Extract the (x, y) coordinate from the center of the cell holding the provided text.  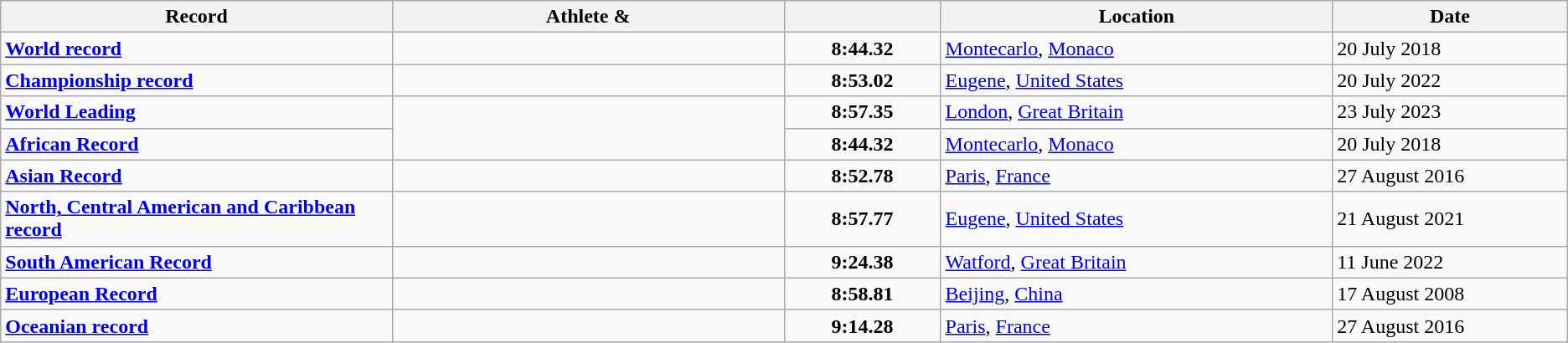
Asian Record (197, 176)
North, Central American and Caribbean record (197, 219)
8:53.02 (863, 80)
21 August 2021 (1451, 219)
9:24.38 (863, 262)
8:57.77 (863, 219)
9:14.28 (863, 325)
8:52.78 (863, 176)
8:58.81 (863, 294)
11 June 2022 (1451, 262)
Championship record (197, 80)
Watford, Great Britain (1137, 262)
17 August 2008 (1451, 294)
World Leading (197, 112)
Beijing, China (1137, 294)
South American Record (197, 262)
Location (1137, 17)
8:57.35 (863, 112)
Oceanian record (197, 325)
World record (197, 49)
European Record (197, 294)
Athlete & (588, 17)
Date (1451, 17)
London, Great Britain (1137, 112)
23 July 2023 (1451, 112)
Record (197, 17)
African Record (197, 144)
20 July 2022 (1451, 80)
